Determine the [X, Y] coordinate at the center of the cell enclosing the given text.  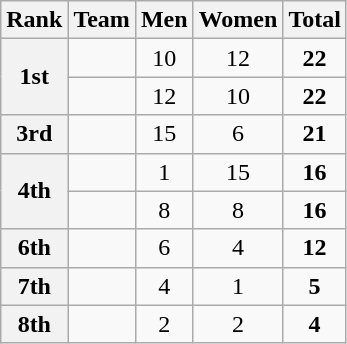
5 [315, 286]
3rd [34, 134]
4th [34, 191]
1st [34, 77]
Total [315, 20]
Women [238, 20]
21 [315, 134]
6th [34, 248]
8th [34, 324]
Rank [34, 20]
7th [34, 286]
Team [102, 20]
Men [164, 20]
